Identify which cell holds the provided text, then report its (X, Y) central coordinate. 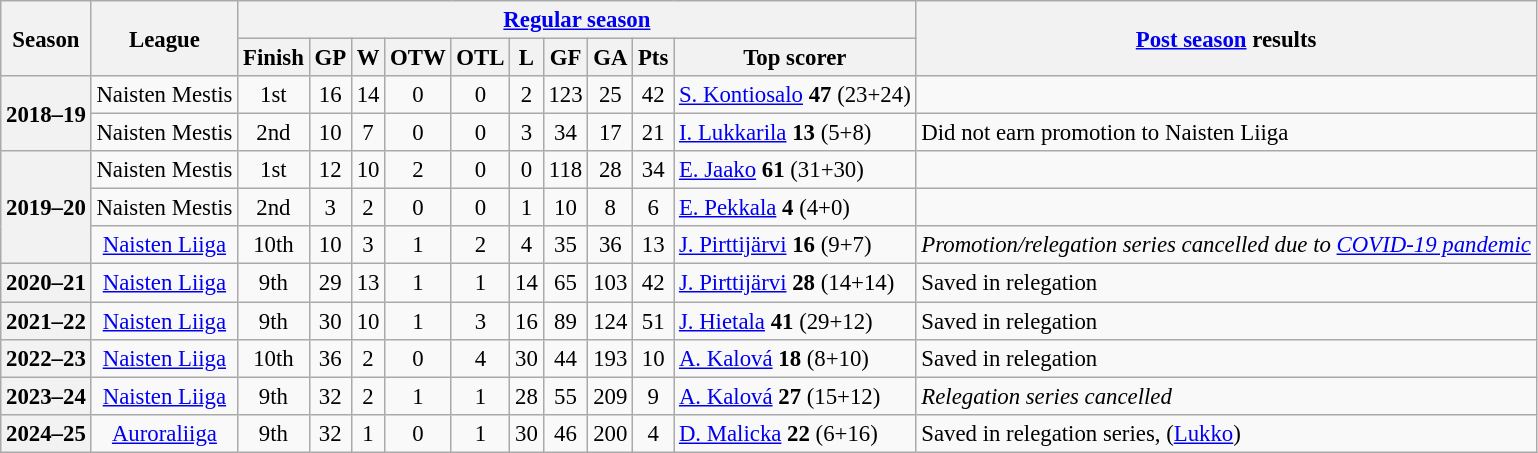
A. Kalová 27 (15+12) (795, 396)
E. Jaako 61 (31+30) (795, 170)
6 (654, 208)
209 (610, 396)
Finish (274, 58)
Did not earn promotion to Naisten Liiga (1226, 133)
7 (368, 133)
E. Pekkala 4 (4+0) (795, 208)
9 (654, 396)
51 (654, 321)
118 (566, 170)
46 (566, 433)
League (164, 38)
Promotion/relegation series cancelled due to COVID-19 pandemic (1226, 245)
GF (566, 58)
Pts (654, 58)
124 (610, 321)
2019–20 (46, 208)
J. Pirttijärvi 16 (9+7) (795, 245)
OTW (418, 58)
OTL (480, 58)
8 (610, 208)
W (368, 58)
65 (566, 283)
89 (566, 321)
103 (610, 283)
200 (610, 433)
Post season results (1226, 38)
193 (610, 358)
21 (654, 133)
J. Pirttijärvi 28 (14+14) (795, 283)
2021–22 (46, 321)
Regular season (577, 20)
25 (610, 95)
17 (610, 133)
2024–25 (46, 433)
2022–23 (46, 358)
44 (566, 358)
Top scorer (795, 58)
12 (330, 170)
Season (46, 38)
Relegation series cancelled (1226, 396)
55 (566, 396)
2020–21 (46, 283)
2018–19 (46, 114)
29 (330, 283)
Auroraliiga (164, 433)
I. Lukkarila 13 (5+8) (795, 133)
Saved in relegation series, (Lukko) (1226, 433)
D. Malicka 22 (6+16) (795, 433)
2023–24 (46, 396)
J. Hietala 41 (29+12) (795, 321)
GA (610, 58)
123 (566, 95)
35 (566, 245)
GP (330, 58)
S. Kontiosalo 47 (23+24) (795, 95)
A. Kalová 18 (8+10) (795, 358)
L (526, 58)
